Capture the cell that displays the provided text and extract its [X, Y] central coordinate. 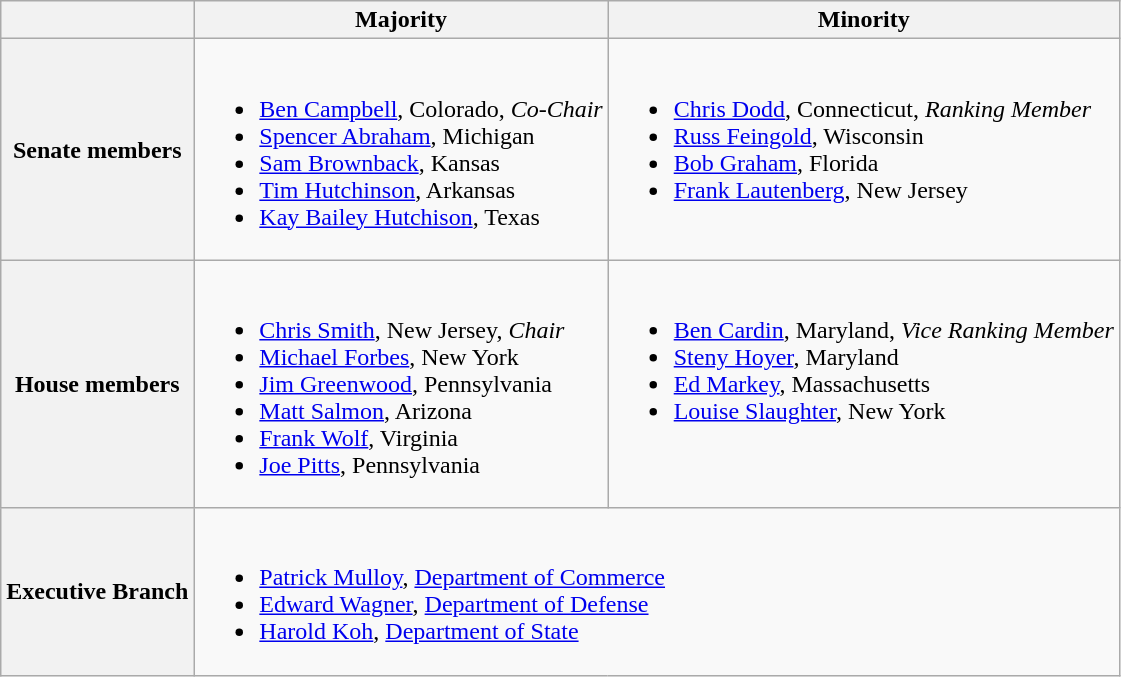
Patrick Mulloy, Department of CommerceEdward Wagner, Department of DefenseHarold Koh, Department of State [657, 592]
House members [98, 384]
Executive Branch [98, 592]
Senate members [98, 150]
Chris Dodd, Connecticut, Ranking MemberRuss Feingold, WisconsinBob Graham, FloridaFrank Lautenberg, New Jersey [864, 150]
Chris Smith, New Jersey, ChairMichael Forbes, New YorkJim Greenwood, PennsylvaniaMatt Salmon, ArizonaFrank Wolf, VirginiaJoe Pitts, Pennsylvania [401, 384]
Majority [401, 20]
Ben Cardin, Maryland, Vice Ranking MemberSteny Hoyer, MarylandEd Markey, MassachusettsLouise Slaughter, New York [864, 384]
Minority [864, 20]
Ben Campbell, Colorado, Co-ChairSpencer Abraham, MichiganSam Brownback, KansasTim Hutchinson, ArkansasKay Bailey Hutchison, Texas [401, 150]
